Search for the cell housing the specified text and yield its [x, y] center coordinate. 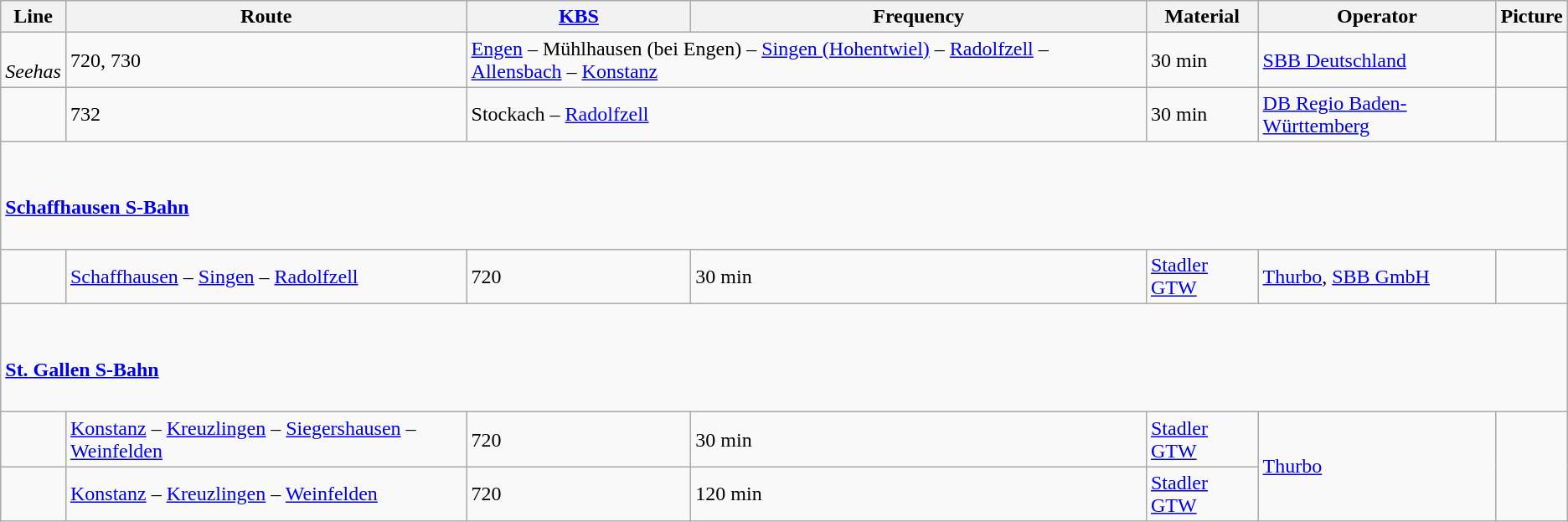
Konstanz – Kreuzlingen – Siegershausen – Weinfelden [266, 439]
Line [34, 17]
Engen – Mühlhausen (bei Engen) – Singen (Hohentwiel) – Radolfzell – Allensbach – Konstanz [806, 60]
732 [266, 114]
Operator [1377, 17]
Route [266, 17]
Seehas [34, 60]
Material [1202, 17]
Stockach – Radolfzell [806, 114]
Schaffhausen S-Bahn [784, 196]
720, 730 [266, 60]
Thurbo, SBB GmbH [1377, 277]
Schaffhausen – Singen – Radolfzell [266, 277]
Konstanz – Kreuzlingen – Weinfelden [266, 494]
KBS [579, 17]
Picture [1531, 17]
St. Gallen S-Bahn [784, 359]
SBB Deutschland [1377, 60]
120 min [919, 494]
Frequency [919, 17]
Thurbo [1377, 467]
DB Regio Baden-Württemberg [1377, 114]
